For the text-containing cell, return its midpoint in [x, y] coordinate format. 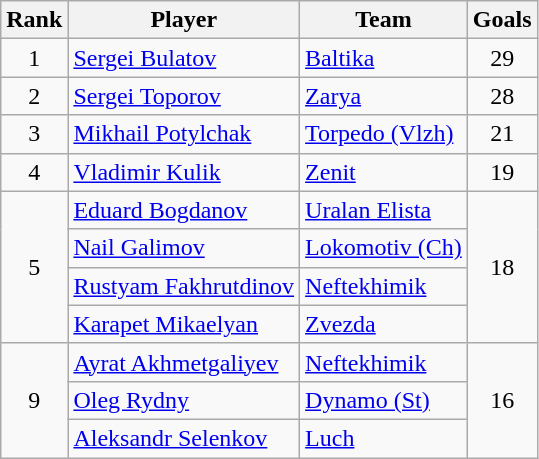
Mikhail Potylchak [184, 134]
Luch [384, 438]
19 [502, 172]
Dynamo (St) [384, 400]
Player [184, 20]
Karapet Mikaelyan [184, 324]
18 [502, 267]
Oleg Rydny [184, 400]
Sergei Bulatov [184, 58]
5 [34, 267]
Ayrat Akhmetgaliyev [184, 362]
2 [34, 96]
21 [502, 134]
4 [34, 172]
Baltika [384, 58]
Nail Galimov [184, 248]
Lokomotiv (Ch) [384, 248]
3 [34, 134]
Torpedo (Vlzh) [384, 134]
Team [384, 20]
9 [34, 400]
Uralan Elista [384, 210]
29 [502, 58]
28 [502, 96]
Zenit [384, 172]
Zarya [384, 96]
Zvezda [384, 324]
Rustyam Fakhrutdinov [184, 286]
Vladimir Kulik [184, 172]
Eduard Bogdanov [184, 210]
Aleksandr Selenkov [184, 438]
Sergei Toporov [184, 96]
Rank [34, 20]
16 [502, 400]
1 [34, 58]
Goals [502, 20]
